Pinpoint the cell where the given text exists, returning its (X, Y) midpoint coordinate. 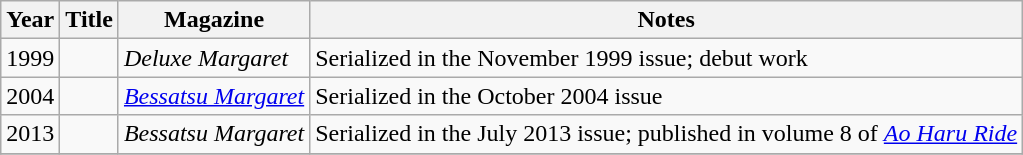
Notes (666, 20)
1999 (30, 58)
Serialized in the October 2004 issue (666, 96)
Serialized in the November 1999 issue; debut work (666, 58)
2013 (30, 134)
Serialized in the July 2013 issue; published in volume 8 of Ao Haru Ride (666, 134)
Title (90, 20)
Deluxe Margaret (214, 58)
Year (30, 20)
Magazine (214, 20)
2004 (30, 96)
